Capture the cell that displays the provided text and extract its (x, y) central coordinate. 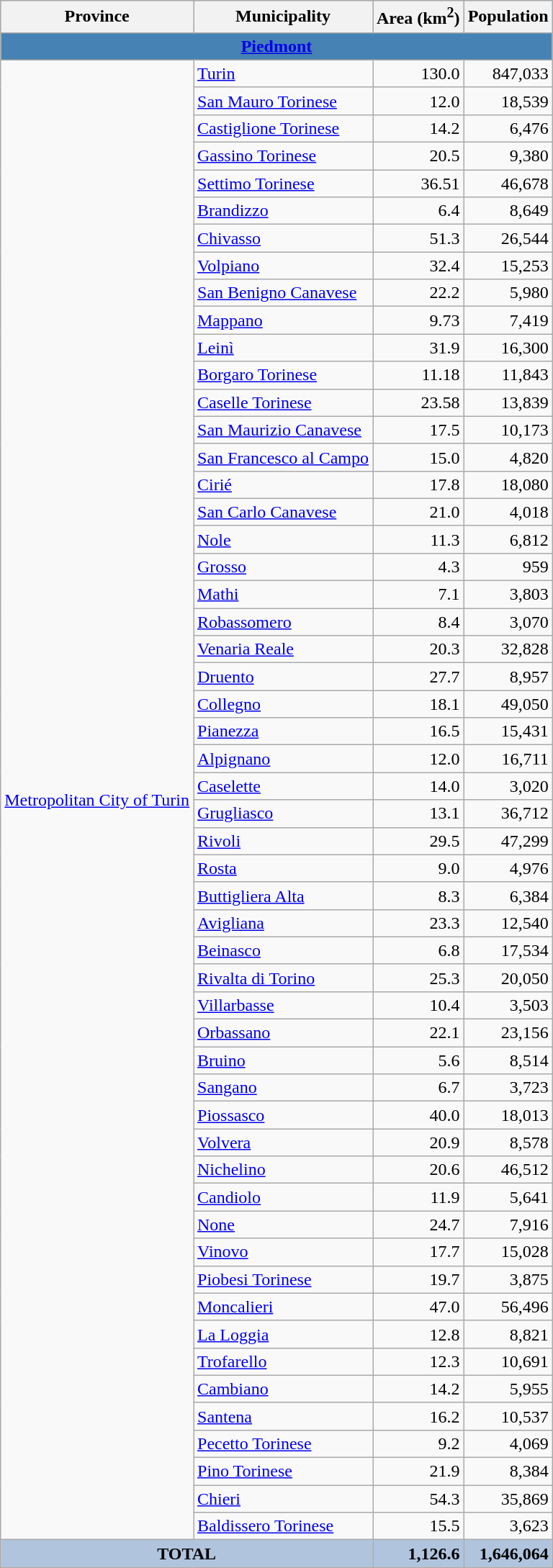
10,537 (508, 1416)
31.9 (419, 348)
Orbassano (282, 1033)
27.7 (419, 677)
Province (97, 17)
23,156 (508, 1033)
25.3 (419, 978)
Mathi (282, 595)
17.5 (419, 430)
Bruino (282, 1060)
Alpignano (282, 759)
23.58 (419, 402)
18,539 (508, 101)
Piedmont (276, 46)
La Loggia (282, 1334)
Avigliana (282, 923)
49,050 (508, 704)
959 (508, 567)
40.0 (419, 1115)
Brandizzo (282, 211)
14.0 (419, 786)
Pecetto Torinese (282, 1443)
1,126.6 (419, 1554)
26,544 (508, 238)
San Mauro Torinese (282, 101)
18,080 (508, 485)
Trofarello (282, 1361)
20.6 (419, 1170)
Villarbasse (282, 1005)
11.18 (419, 375)
22.1 (419, 1033)
47.0 (419, 1307)
7.1 (419, 595)
Nole (282, 539)
9.73 (419, 320)
15,253 (508, 266)
3,020 (508, 786)
3,875 (508, 1279)
Caselle Torinese (282, 402)
Candiolo (282, 1197)
5.6 (419, 1060)
Caselette (282, 786)
8,821 (508, 1334)
Druento (282, 677)
16.5 (419, 731)
11.3 (419, 539)
12.3 (419, 1361)
Venaria Reale (282, 649)
8,514 (508, 1060)
Gassino Torinese (282, 156)
17,534 (508, 950)
17.8 (419, 485)
San Benigno Canavese (282, 293)
24.7 (419, 1225)
Area (km2) (419, 17)
Vinovo (282, 1252)
10,691 (508, 1361)
Mappano (282, 320)
Nichelino (282, 1170)
8.4 (419, 622)
9.2 (419, 1443)
18.1 (419, 704)
4,976 (508, 868)
Borgaro Torinese (282, 375)
Baldissero Torinese (282, 1526)
Population (508, 17)
20.5 (419, 156)
15,431 (508, 731)
Cambiano (282, 1389)
5,955 (508, 1389)
Grosso (282, 567)
8,649 (508, 211)
32.4 (419, 266)
11,843 (508, 375)
13,839 (508, 402)
4,018 (508, 512)
10,173 (508, 430)
Pino Torinese (282, 1472)
Collegno (282, 704)
29.5 (419, 841)
Settimo Torinese (282, 184)
36.51 (419, 184)
6,476 (508, 128)
13.1 (419, 814)
San Maurizio Canavese (282, 430)
16,300 (508, 348)
7,916 (508, 1225)
Robassomero (282, 622)
Municipality (282, 17)
6.4 (419, 211)
23.3 (419, 923)
21.0 (419, 512)
9,380 (508, 156)
None (282, 1225)
Grugliasco (282, 814)
56,496 (508, 1307)
130.0 (419, 73)
54.3 (419, 1499)
1,646,064 (508, 1554)
19.7 (419, 1279)
Cirié (282, 485)
8.3 (419, 896)
3,723 (508, 1088)
10.4 (419, 1005)
Rivoli (282, 841)
17.7 (419, 1252)
3,503 (508, 1005)
47,299 (508, 841)
5,980 (508, 293)
Chieri (282, 1499)
20,050 (508, 978)
46,512 (508, 1170)
6,812 (508, 539)
847,033 (508, 73)
4.3 (419, 567)
12.8 (419, 1334)
15.5 (419, 1526)
Leinì (282, 348)
Piossasco (282, 1115)
46,678 (508, 184)
7,419 (508, 320)
Chivasso (282, 238)
8,578 (508, 1143)
3,070 (508, 622)
8,384 (508, 1472)
22.2 (419, 293)
8,957 (508, 677)
San Francesco al Campo (282, 457)
Pianezza (282, 731)
Sangano (282, 1088)
Metropolitan City of Turin (97, 799)
Moncalieri (282, 1307)
3,623 (508, 1526)
51.3 (419, 238)
Beinasco (282, 950)
35,869 (508, 1499)
20.9 (419, 1143)
Castiglione Torinese (282, 128)
San Carlo Canavese (282, 512)
6,384 (508, 896)
36,712 (508, 814)
6.8 (419, 950)
32,828 (508, 649)
15.0 (419, 457)
Piobesi Torinese (282, 1279)
4,069 (508, 1443)
Rosta (282, 868)
11.9 (419, 1197)
Volvera (282, 1143)
21.9 (419, 1472)
6.7 (419, 1088)
20.3 (419, 649)
9.0 (419, 868)
16,711 (508, 759)
Rivalta di Torino (282, 978)
Volpiano (282, 266)
16.2 (419, 1416)
TOTAL (187, 1554)
3,803 (508, 595)
4,820 (508, 457)
15,028 (508, 1252)
12,540 (508, 923)
18,013 (508, 1115)
5,641 (508, 1197)
Buttigliera Alta (282, 896)
Santena (282, 1416)
Turin (282, 73)
